Extract the [x, y] coordinate from the center of the cell holding the provided text.  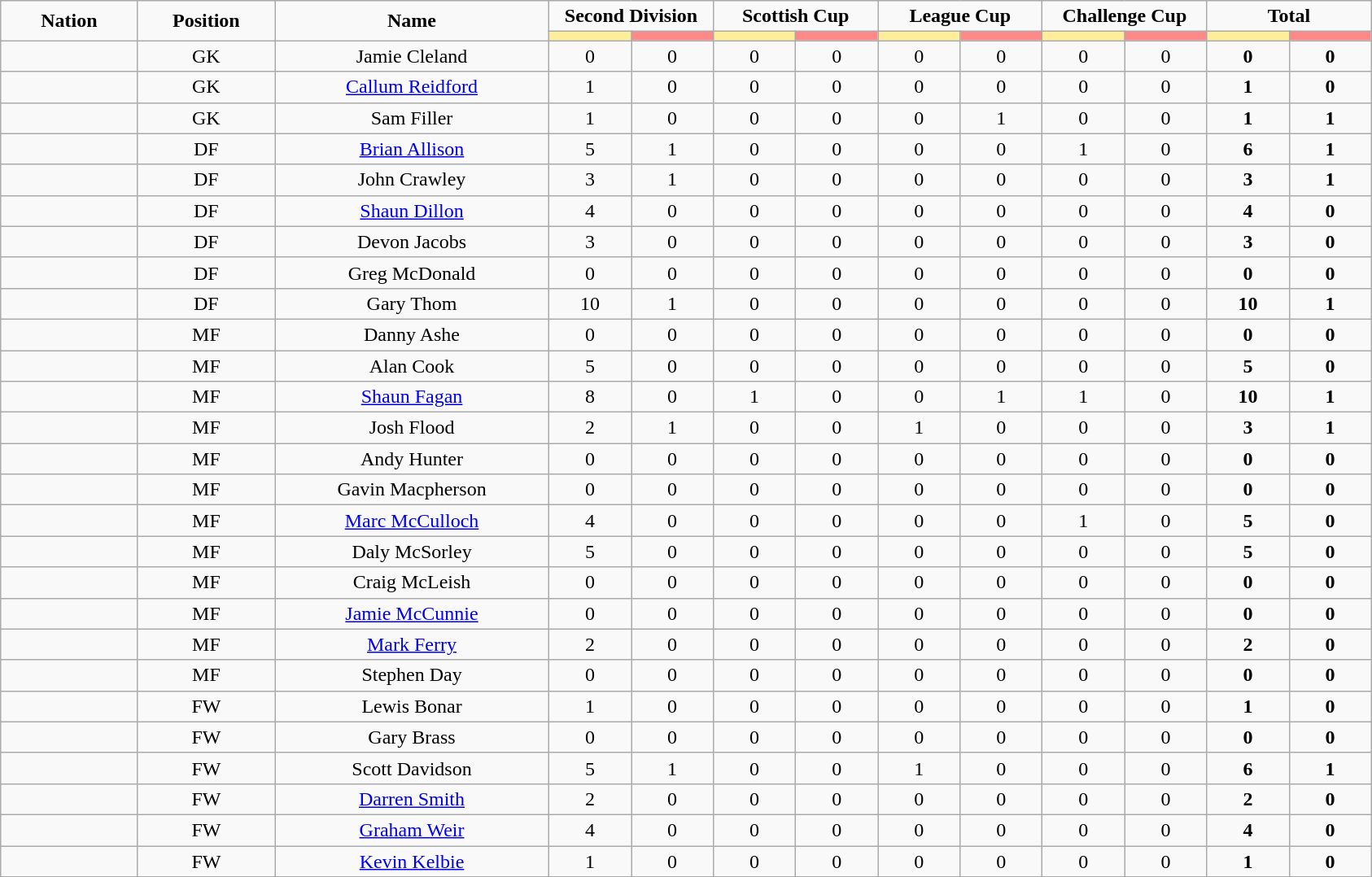
Gary Thom [412, 303]
John Crawley [412, 180]
Brian Allison [412, 149]
League Cup [960, 16]
Scott Davidson [412, 768]
Callum Reidford [412, 87]
Josh Flood [412, 428]
Mark Ferry [412, 644]
Devon Jacobs [412, 242]
Danny Ashe [412, 334]
Challenge Cup [1125, 16]
Marc McCulloch [412, 521]
Lewis Bonar [412, 706]
Name [412, 21]
Andy Hunter [412, 459]
Shaun Fagan [412, 397]
Sam Filler [412, 118]
Stephen Day [412, 675]
Daly McSorley [412, 552]
Craig McLeish [412, 582]
Jamie Cleland [412, 56]
Alan Cook [412, 365]
Nation [69, 21]
Graham Weir [412, 830]
Jamie McCunnie [412, 613]
Kevin Kelbie [412, 862]
Scottish Cup [796, 16]
Shaun Dillon [412, 211]
Greg McDonald [412, 273]
Second Division [631, 16]
Gary Brass [412, 737]
8 [589, 397]
Total [1289, 16]
Position [206, 21]
Gavin Macpherson [412, 490]
Darren Smith [412, 799]
